Detect which cell encompasses the target text, then output its [x, y] center coordinate. 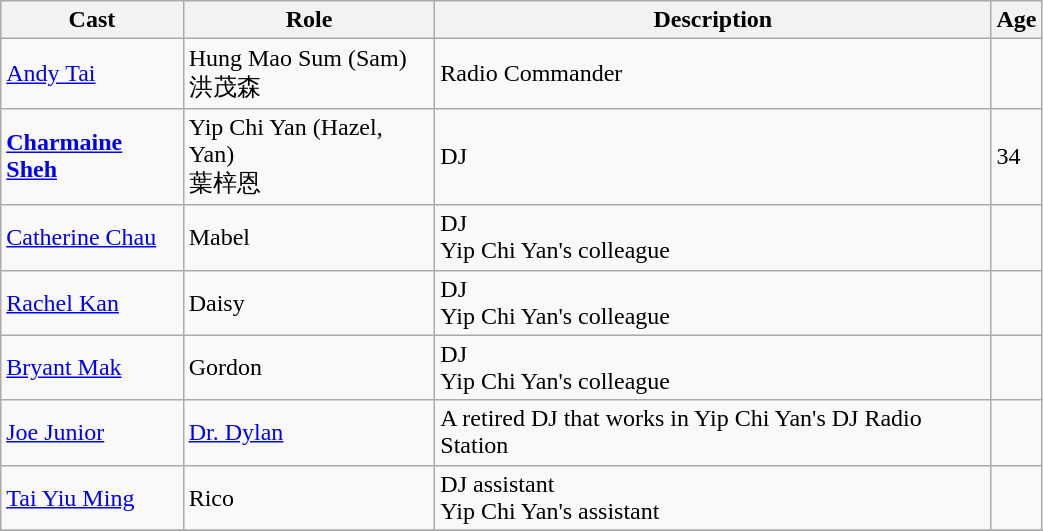
Age [1016, 20]
Catherine Chau [92, 238]
Cast [92, 20]
Andy Tai [92, 74]
34 [1016, 156]
Dr. Dylan [309, 432]
Joe Junior [92, 432]
Charmaine Sheh [92, 156]
Mabel [309, 238]
A retired DJ that works in Yip Chi Yan's DJ Radio Station [713, 432]
Radio Commander [713, 74]
Yip Chi Yan (Hazel, Yan)葉梓恩 [309, 156]
Description [713, 20]
Rachel Kan [92, 302]
DJ [713, 156]
Daisy [309, 302]
DJ assistantYip Chi Yan's assistant [713, 498]
Tai Yiu Ming [92, 498]
Gordon [309, 368]
Hung Mao Sum (Sam)洪茂森 [309, 74]
Rico [309, 498]
Role [309, 20]
Bryant Mak [92, 368]
